Locate the cell with the specified text and output its (X, Y) center coordinate. 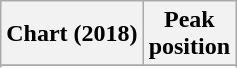
Chart (2018) (72, 34)
Peakposition (189, 34)
